Provide the [X, Y] coordinate of the cell's center where the given text is located.  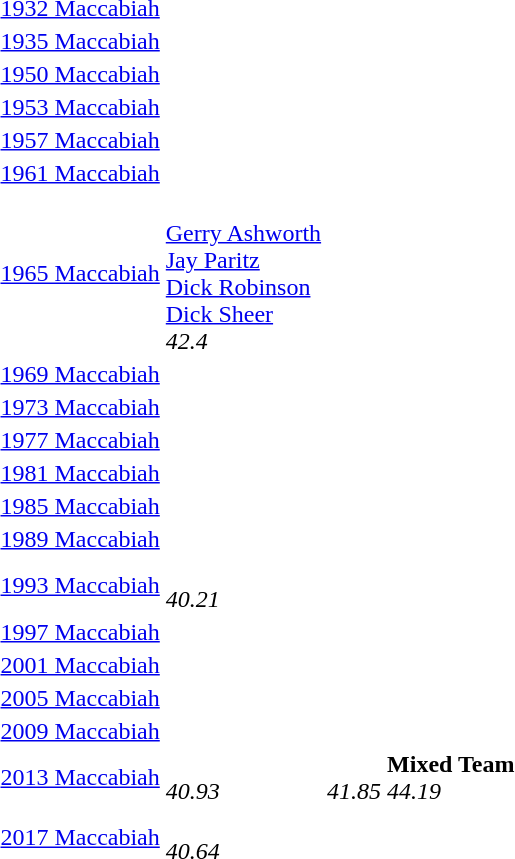
41.85 [354, 778]
40.21 [243, 586]
Gerry AshworthJay ParitzDick RobinsonDick Sheer42.4 [243, 274]
40.93 [243, 778]
